From the cell containing the given text, extract its center point as [x, y] coordinate. 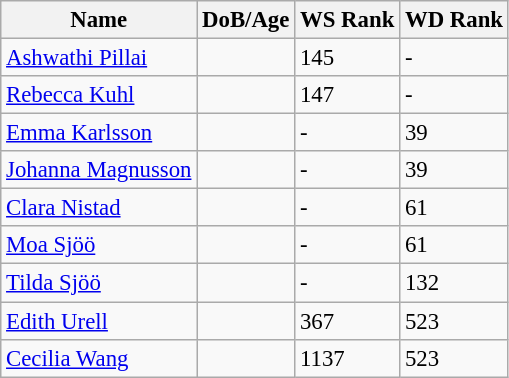
Cecilia Wang [99, 358]
Rebecca Kuhl [99, 95]
367 [348, 321]
Moa Sjöö [99, 245]
Tilda Sjöö [99, 283]
132 [454, 283]
Johanna Magnusson [99, 170]
DoB/Age [246, 20]
145 [348, 58]
WS Rank [348, 20]
Emma Karlsson [99, 133]
Edith Urell [99, 321]
Clara Nistad [99, 208]
Name [99, 20]
1137 [348, 358]
147 [348, 95]
Ashwathi Pillai [99, 58]
WD Rank [454, 20]
